Return the [x, y] coordinate for the center point of the cell that contains the specified text.  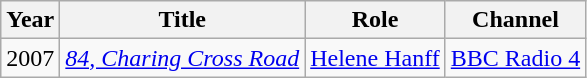
84, Charing Cross Road [182, 58]
2007 [30, 58]
Helene Hanff [376, 58]
BBC Radio 4 [515, 58]
Channel [515, 20]
Title [182, 20]
Year [30, 20]
Role [376, 20]
